For the text-containing cell, return its midpoint in (X, Y) coordinate format. 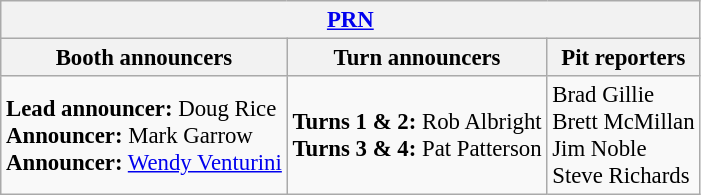
Booth announcers (144, 58)
Pit reporters (624, 58)
PRN (350, 20)
Lead announcer: Doug RiceAnnouncer: Mark GarrowAnnouncer: Wendy Venturini (144, 136)
Brad GillieBrett McMillanJim NobleSteve Richards (624, 136)
Turns 1 & 2: Rob AlbrightTurns 3 & 4: Pat Patterson (417, 136)
Turn announcers (417, 58)
